Determine the (X, Y) coordinate at the center of the cell enclosing the given text.  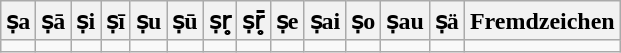
ṣau (405, 21)
ṣā (54, 21)
ṣä (446, 21)
ṣo (364, 21)
ṣū (185, 21)
ṣe (287, 21)
ṣai (325, 21)
ṣu (148, 21)
Fremdzeichen (542, 21)
ṣr̥̄ (254, 21)
ṣr̥ (220, 21)
ṣi (86, 21)
ṣa (18, 21)
ṣī (116, 21)
